Pinpoint the cell where the given text exists, returning its (x, y) midpoint coordinate. 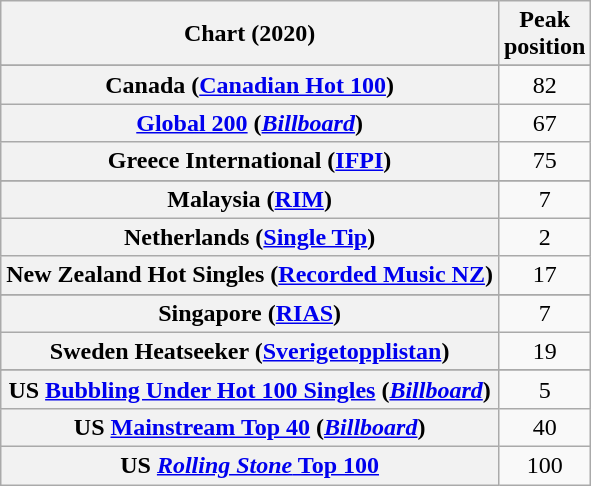
US Mainstream Top 40 (Billboard) (250, 427)
Global 200 (Billboard) (250, 123)
US Rolling Stone Top 100 (250, 465)
Peakposition (544, 34)
75 (544, 161)
Greece International (IFPI) (250, 161)
Singapore (RIAS) (250, 313)
2 (544, 237)
Chart (2020) (250, 34)
5 (544, 389)
Sweden Heatseeker (Sverigetopplistan) (250, 351)
67 (544, 123)
Canada (Canadian Hot 100) (250, 85)
US Bubbling Under Hot 100 Singles (Billboard) (250, 389)
Netherlands (Single Tip) (250, 237)
17 (544, 275)
40 (544, 427)
New Zealand Hot Singles (Recorded Music NZ) (250, 275)
100 (544, 465)
Malaysia (RIM) (250, 199)
82 (544, 85)
19 (544, 351)
